For the text-containing cell, return its midpoint in [x, y] coordinate format. 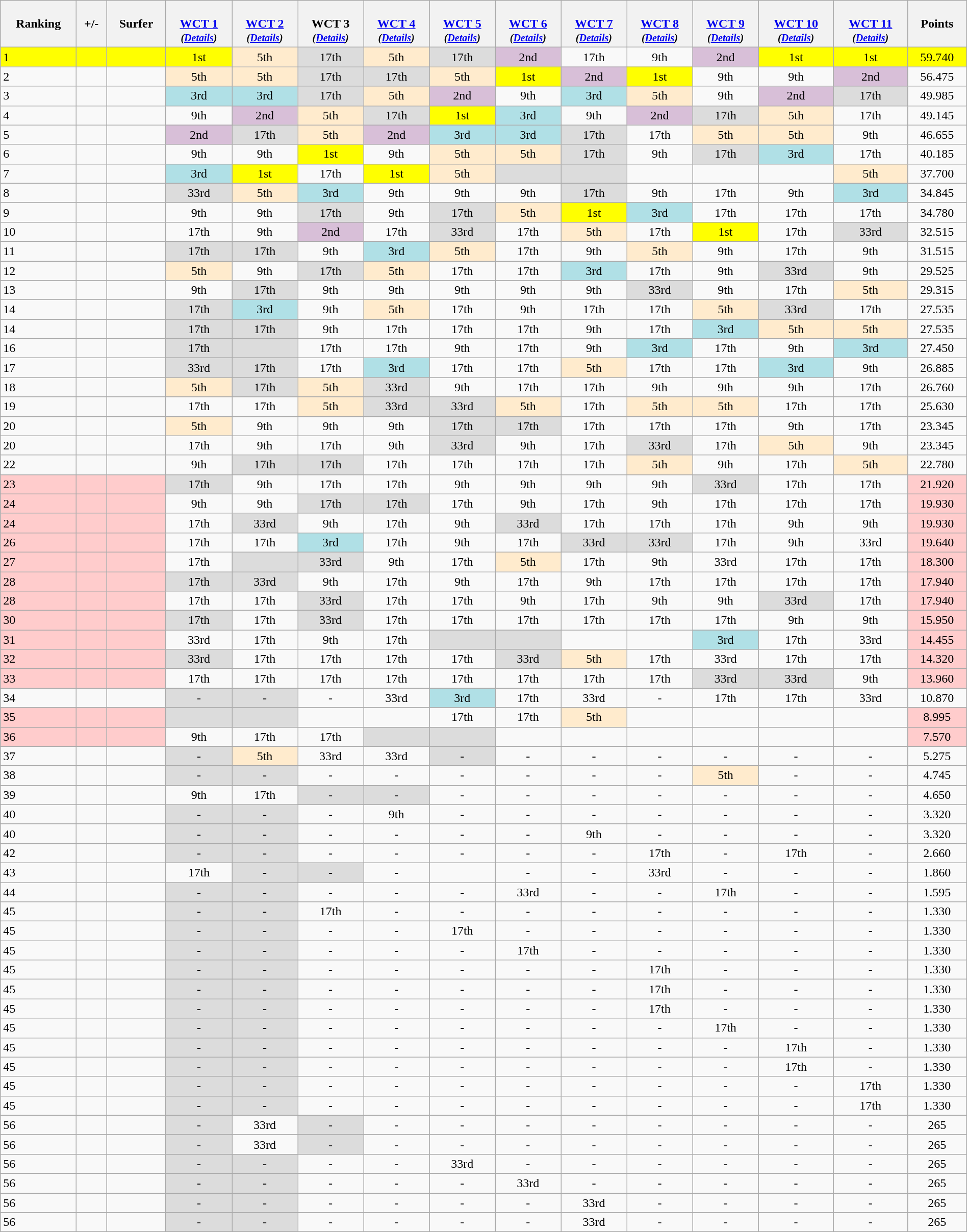
31.515 [937, 251]
18 [39, 387]
11 [39, 251]
37.700 [937, 173]
30 [39, 620]
WCT 6 (Details) [528, 24]
WCT 3 (Details) [330, 24]
22.780 [937, 465]
35 [39, 717]
WCT 8 (Details) [660, 24]
16 [39, 348]
31 [39, 640]
7.570 [937, 737]
34.780 [937, 212]
39 [39, 795]
29.525 [937, 271]
44 [39, 892]
1.595 [937, 892]
4.745 [937, 775]
22 [39, 465]
42 [39, 853]
4.650 [937, 795]
26.885 [937, 368]
10 [39, 232]
17 [39, 368]
2.660 [937, 853]
25.630 [937, 407]
Surfer [137, 24]
5.275 [937, 756]
2 [39, 77]
9 [39, 212]
8 [39, 193]
13.960 [937, 678]
40.185 [937, 154]
+/- [92, 24]
WCT 10 (Details) [796, 24]
12 [39, 271]
33 [39, 678]
19.640 [937, 542]
46.655 [937, 135]
37 [39, 756]
7 [39, 173]
43 [39, 872]
29.315 [937, 290]
Ranking [39, 24]
WCT 2 (Details) [264, 24]
34.845 [937, 193]
WCT 5 (Details) [462, 24]
18.300 [937, 562]
4 [39, 115]
19 [39, 407]
34 [39, 698]
59.740 [937, 57]
49.985 [937, 96]
3 [39, 96]
14.320 [937, 659]
32 [39, 659]
5 [39, 135]
WCT 1 (Details) [199, 24]
13 [39, 290]
WCT 9 (Details) [725, 24]
32.515 [937, 232]
10.870 [937, 698]
14.455 [937, 640]
WCT 11 (Details) [870, 24]
26.760 [937, 387]
23 [39, 484]
1 [39, 57]
WCT 4 (Details) [397, 24]
27 [39, 562]
56.475 [937, 77]
38 [39, 775]
Points [937, 24]
6 [39, 154]
WCT 7 (Details) [594, 24]
26 [39, 542]
21.920 [937, 484]
36 [39, 737]
27.450 [937, 348]
49.145 [937, 115]
8.995 [937, 717]
1.860 [937, 872]
15.950 [937, 620]
